Find where the given text appears and provide that cell's center as (x, y) coordinate. 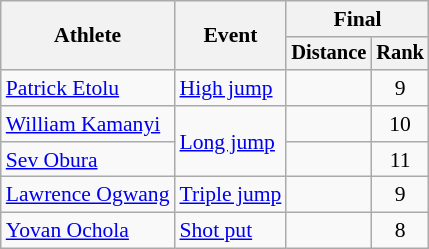
Yovan Ochola (88, 231)
11 (400, 160)
Sev Obura (88, 160)
Long jump (230, 142)
8 (400, 231)
Patrick Etolu (88, 88)
High jump (230, 88)
William Kamanyi (88, 124)
Triple jump (230, 195)
Final (357, 19)
Athlete (88, 36)
Event (230, 36)
Lawrence Ogwang (88, 195)
Distance (328, 54)
Rank (400, 54)
10 (400, 124)
Shot put (230, 231)
